Determine the (X, Y) coordinate at the center of the cell enclosing the given text.  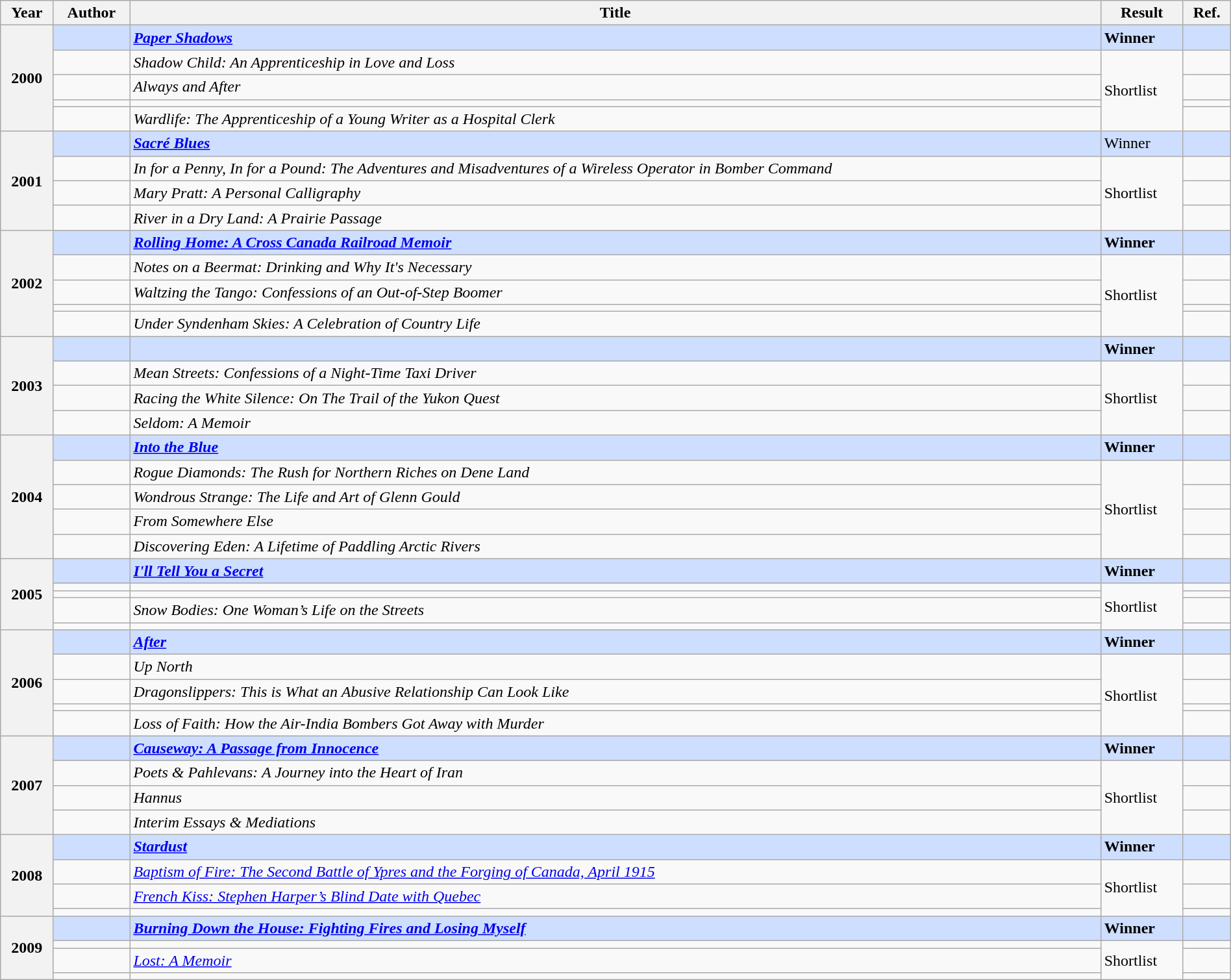
2001 (27, 181)
Seldom: A Memoir (615, 423)
Causeway: A Passage from Innocence (615, 748)
Snow Bodies: One Woman’s Life on the Streets (615, 610)
Under Syndenham Skies: A Celebration of Country Life (615, 324)
Mary Pratt: A Personal Calligraphy (615, 193)
River in a Dry Land: A Prairie Passage (615, 218)
2006 (27, 683)
Rogue Diamonds: The Rush for Northern Riches on Dene Land (615, 472)
Loss of Faith: How the Air-India Bombers Got Away with Murder (615, 723)
Rolling Home: A Cross Canada Railroad Memoir (615, 242)
Ref. (1206, 13)
2003 (27, 386)
Wardlife: The Apprenticeship of a Young Writer as a Hospital Clerk (615, 119)
Paper Shadows (615, 38)
2009 (27, 948)
Racing the White Silence: On The Trail of the Yukon Quest (615, 398)
Sacré Blues (615, 144)
I'll Tell You a Secret (615, 571)
Into the Blue (615, 447)
2007 (27, 785)
Poets & Pahlevans: A Journey into the Heart of Iran (615, 773)
2002 (27, 283)
Interim Essays & Mediations (615, 822)
Up North (615, 667)
Burning Down the House: Fighting Fires and Losing Myself (615, 928)
Baptism of Fire: The Second Battle of Ypres and the Forging of Canada, April 1915 (615, 872)
Waltzing the Tango: Confessions of an Out-of-Step Boomer (615, 292)
Wondrous Strange: The Life and Art of Glenn Gould (615, 497)
After (615, 642)
Lost: A Memoir (615, 961)
Stardust (615, 847)
Always and After (615, 87)
2000 (27, 78)
Result (1141, 13)
Notes on a Beermat: Drinking and Why It's Necessary (615, 267)
2005 (27, 594)
Dragonslippers: This is What an Abusive Relationship Can Look Like (615, 692)
French Kiss: Stephen Harper’s Blind Date with Quebec (615, 896)
From Somewhere Else (615, 521)
Discovering Eden: A Lifetime of Paddling Arctic Rivers (615, 546)
In for a Penny, In for a Pound: The Adventures and Misadventures of a Wireless Operator in Bomber Command (615, 168)
Shadow Child: An Apprenticeship in Love and Loss (615, 62)
Mean Streets: Confessions of a Night-Time Taxi Driver (615, 373)
Hannus (615, 798)
Author (92, 13)
2004 (27, 497)
Title (615, 13)
2008 (27, 875)
Year (27, 13)
